Return the [X, Y] coordinate for the center point of the cell that contains the specified text.  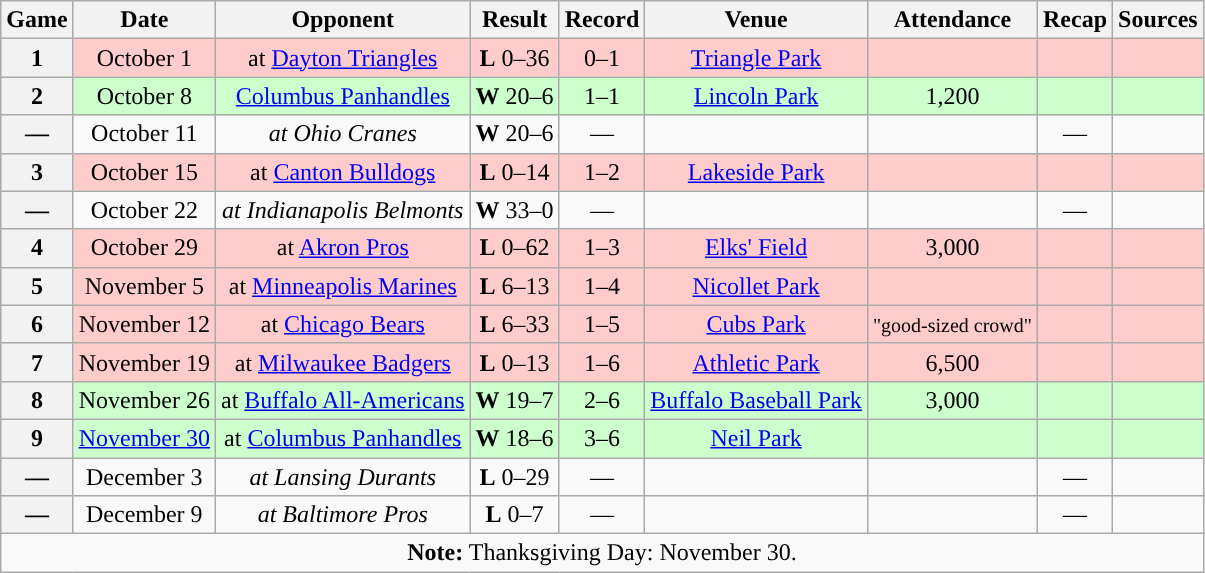
L 6–33 [514, 324]
Opponent [342, 20]
December 3 [144, 477]
Recap [1074, 20]
at Canton Bulldogs [342, 172]
Note: Thanksgiving Day: November 30. [602, 553]
November 12 [144, 324]
October 29 [144, 248]
Attendance [952, 20]
at Lansing Durants [342, 477]
October 1 [144, 58]
8 [37, 400]
7 [37, 362]
Nicollet Park [756, 286]
5 [37, 286]
Sources [1158, 20]
L 0–7 [514, 515]
November 5 [144, 286]
November 26 [144, 400]
6,500 [952, 362]
at Minneapolis Marines [342, 286]
November 19 [144, 362]
Venue [756, 20]
Date [144, 20]
Game [37, 20]
L 0–36 [514, 58]
4 [37, 248]
2–6 [602, 400]
W 19–7 [514, 400]
Result [514, 20]
1–2 [602, 172]
at Baltimore Pros [342, 515]
1–6 [602, 362]
"good-sized crowd" [952, 324]
December 9 [144, 515]
at Buffalo All-Americans [342, 400]
October 8 [144, 96]
at Milwaukee Badgers [342, 362]
1–4 [602, 286]
Lakeside Park [756, 172]
Record [602, 20]
0–1 [602, 58]
Cubs Park [756, 324]
Elks' Field [756, 248]
L 6–13 [514, 286]
L 0–29 [514, 477]
at Akron Pros [342, 248]
W 18–6 [514, 438]
November 30 [144, 438]
Lincoln Park [756, 96]
6 [37, 324]
Neil Park [756, 438]
1 [37, 58]
at Dayton Triangles [342, 58]
Athletic Park [756, 362]
L 0–13 [514, 362]
Buffalo Baseball Park [756, 400]
1–1 [602, 96]
at Columbus Panhandles [342, 438]
at Chicago Bears [342, 324]
1–5 [602, 324]
W 33–0 [514, 210]
L 0–14 [514, 172]
3–6 [602, 438]
Columbus Panhandles [342, 96]
9 [37, 438]
L 0–62 [514, 248]
at Ohio Cranes [342, 134]
October 11 [144, 134]
October 22 [144, 210]
October 15 [144, 172]
3 [37, 172]
1,200 [952, 96]
Triangle Park [756, 58]
2 [37, 96]
1–3 [602, 248]
at Indianapolis Belmonts [342, 210]
